Identify which cell holds the provided text, then report its (X, Y) central coordinate. 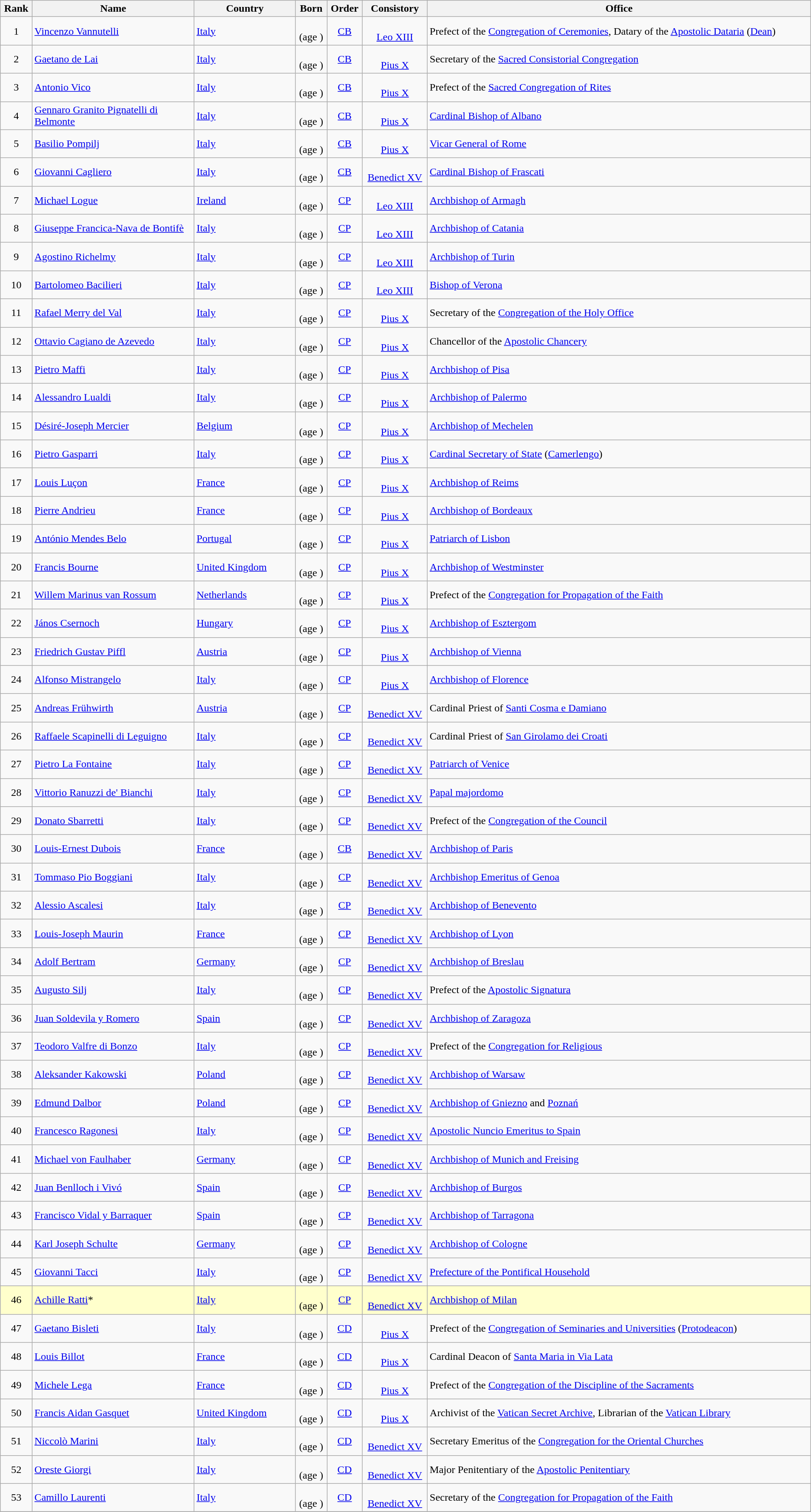
Juan Soldevila y Romero (113, 1018)
Archbishop Emeritus of Genoa (619, 877)
Antonio Vico (113, 88)
Prefect of the Congregation for Religious (619, 1046)
Andreas Frühwirth (113, 707)
Ottavio Cagiano de Azevedo (113, 341)
Archbishop of Lyon (619, 934)
18 (16, 511)
24 (16, 680)
Vicar General of Rome (619, 144)
Archbishop of Catania (619, 228)
Edmund Dalbor (113, 1103)
47 (16, 1328)
Archbishop of Armagh (619, 200)
Alessio Ascalesi (113, 905)
Vittorio Ranuzzi de' Bianchi (113, 792)
Vincenzo Vannutelli (113, 31)
Francesco Ragonesi (113, 1131)
Adolf Bertram (113, 961)
Pietro Gasparri (113, 454)
Consistory (395, 9)
Basilio Pompilj (113, 144)
33 (16, 934)
Archbishop of Florence (619, 680)
Francisco Vidal y Barraquer (113, 1215)
Chancellor of the Apostolic Chancery (619, 341)
Alfonso Mistrangelo (113, 680)
41 (16, 1159)
Giuseppe Francica-Nava de Bontifè (113, 228)
11 (16, 313)
Country (245, 9)
Archbishop of Palermo (619, 398)
Archbishop of Benevento (619, 905)
26 (16, 736)
15 (16, 426)
Achille Ratti* (113, 1300)
Office (619, 9)
5 (16, 144)
53 (16, 1497)
Name (113, 9)
29 (16, 821)
Archbishop of Tarragona (619, 1215)
Archbishop of Warsaw (619, 1074)
Archbishop of Reims (619, 482)
Archbishop of Burgos (619, 1187)
Prefect of the Sacred Congregation of Rites (619, 88)
Archbishop of Munich and Freising (619, 1159)
Archbishop of Milan (619, 1300)
Agostino Richelmy (113, 257)
4 (16, 115)
Patriarch of Lisbon (619, 538)
Papal majordomo (619, 792)
3 (16, 88)
37 (16, 1046)
Cardinal Deacon of Santa Maria in Via Lata (619, 1357)
Cardinal Priest of Santi Cosma e Damiano (619, 707)
Cardinal Secretary of State (Camerlengo) (619, 454)
Gennaro Granito Pignatelli di Belmonte (113, 115)
Prefecture of the Pontifical Household (619, 1272)
Secretary of the Congregation for Propagation of the Faith (619, 1497)
9 (16, 257)
Louis Luçon (113, 482)
Désiré-Joseph Mercier (113, 426)
Rafael Merry del Val (113, 313)
23 (16, 651)
Cardinal Priest of San Girolamo dei Croati (619, 736)
8 (16, 228)
Archbishop of Mechelen (619, 426)
Archbishop of Breslau (619, 961)
Gaetano de Lai (113, 59)
Alessandro Lualdi (113, 398)
Archbishop of Esztergom (619, 623)
Tommaso Pio Boggiani (113, 877)
Giovanni Tacci (113, 1272)
Archbishop of Westminster (619, 567)
38 (16, 1074)
Portugal (245, 538)
Karl Joseph Schulte (113, 1243)
7 (16, 200)
Pierre Andrieu (113, 511)
2 (16, 59)
Archbishop of Pisa (619, 369)
27 (16, 764)
10 (16, 284)
Prefect of the Congregation of the Discipline of the Sacraments (619, 1385)
6 (16, 172)
Prefect of the Congregation for Propagation of the Faith (619, 595)
51 (16, 1441)
12 (16, 341)
52 (16, 1470)
Archbishop of Bordeaux (619, 511)
Oreste Giorgi (113, 1470)
Niccolò Marini (113, 1441)
Order (344, 9)
13 (16, 369)
Aleksander Kakowski (113, 1074)
Apostolic Nuncio Emeritus to Spain (619, 1131)
Rank (16, 9)
Patriarch of Venice (619, 764)
Secretary of the Congregation of the Holy Office (619, 313)
Born (311, 9)
Bartolomeo Bacilieri (113, 284)
40 (16, 1131)
28 (16, 792)
49 (16, 1385)
Hungary (245, 623)
Cardinal Bishop of Frascati (619, 172)
22 (16, 623)
48 (16, 1357)
Secretary Emeritus of the Congregation for the Oriental Churches (619, 1441)
Gaetano Bisleti (113, 1328)
Netherlands (245, 595)
Ireland (245, 200)
Prefect of the Congregation of the Council (619, 821)
Archivist of the Vatican Secret Archive, Librarian of the Vatican Library (619, 1413)
35 (16, 990)
Teodoro Valfre di Bonzo (113, 1046)
Pietro La Fontaine (113, 764)
Camillo Laurenti (113, 1497)
János Csernoch (113, 623)
Friedrich Gustav Piffl (113, 651)
39 (16, 1103)
31 (16, 877)
Louis-Joseph Maurin (113, 934)
20 (16, 567)
36 (16, 1018)
1 (16, 31)
Francis Bourne (113, 567)
Archbishop of Zaragoza (619, 1018)
Willem Marinus van Rossum (113, 595)
Archbishop of Gniezno and Poznań (619, 1103)
42 (16, 1187)
16 (16, 454)
António Mendes Belo (113, 538)
Donato Sbarretti (113, 821)
Belgium (245, 426)
19 (16, 538)
Bishop of Verona (619, 284)
Archbishop of Vienna (619, 651)
Michael Logue (113, 200)
Secretary of the Sacred Consistorial Congregation (619, 59)
Prefect of the Congregation of Ceremonies, Datary of the Apostolic Dataria (Dean) (619, 31)
45 (16, 1272)
50 (16, 1413)
Major Penitentiary of the Apostolic Penitentiary (619, 1470)
32 (16, 905)
Prefect of the Congregation of Seminaries and Universities (Protodeacon) (619, 1328)
Louis-Ernest Dubois (113, 849)
Cardinal Bishop of Albano (619, 115)
Michele Lega (113, 1385)
Archbishop of Cologne (619, 1243)
44 (16, 1243)
Prefect of the Apostolic Signatura (619, 990)
Francis Aidan Gasquet (113, 1413)
17 (16, 482)
Augusto Silj (113, 990)
30 (16, 849)
Louis Billot (113, 1357)
Juan Benlloch i Vivó (113, 1187)
Pietro Maffi (113, 369)
Michael von Faulhaber (113, 1159)
Archbishop of Paris (619, 849)
34 (16, 961)
14 (16, 398)
46 (16, 1300)
Giovanni Cagliero (113, 172)
Archbishop of Turin (619, 257)
25 (16, 707)
Raffaele Scapinelli di Leguigno (113, 736)
21 (16, 595)
43 (16, 1215)
